Capture the cell that displays the provided text and extract its [x, y] central coordinate. 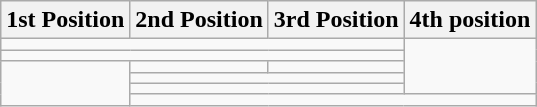
1st Position [66, 20]
2nd Position [199, 20]
4th position [470, 20]
3rd Position [336, 20]
